Detect which cell encompasses the target text, then output its (X, Y) center coordinate. 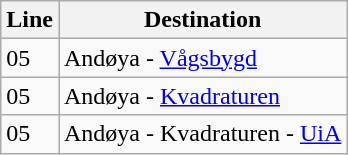
Line (30, 20)
Andøya - Kvadraturen - UiA (202, 134)
Andøya - Vågsbygd (202, 58)
Andøya - Kvadraturen (202, 96)
Destination (202, 20)
